Determine the [X, Y] coordinate at the center of the cell enclosing the given text.  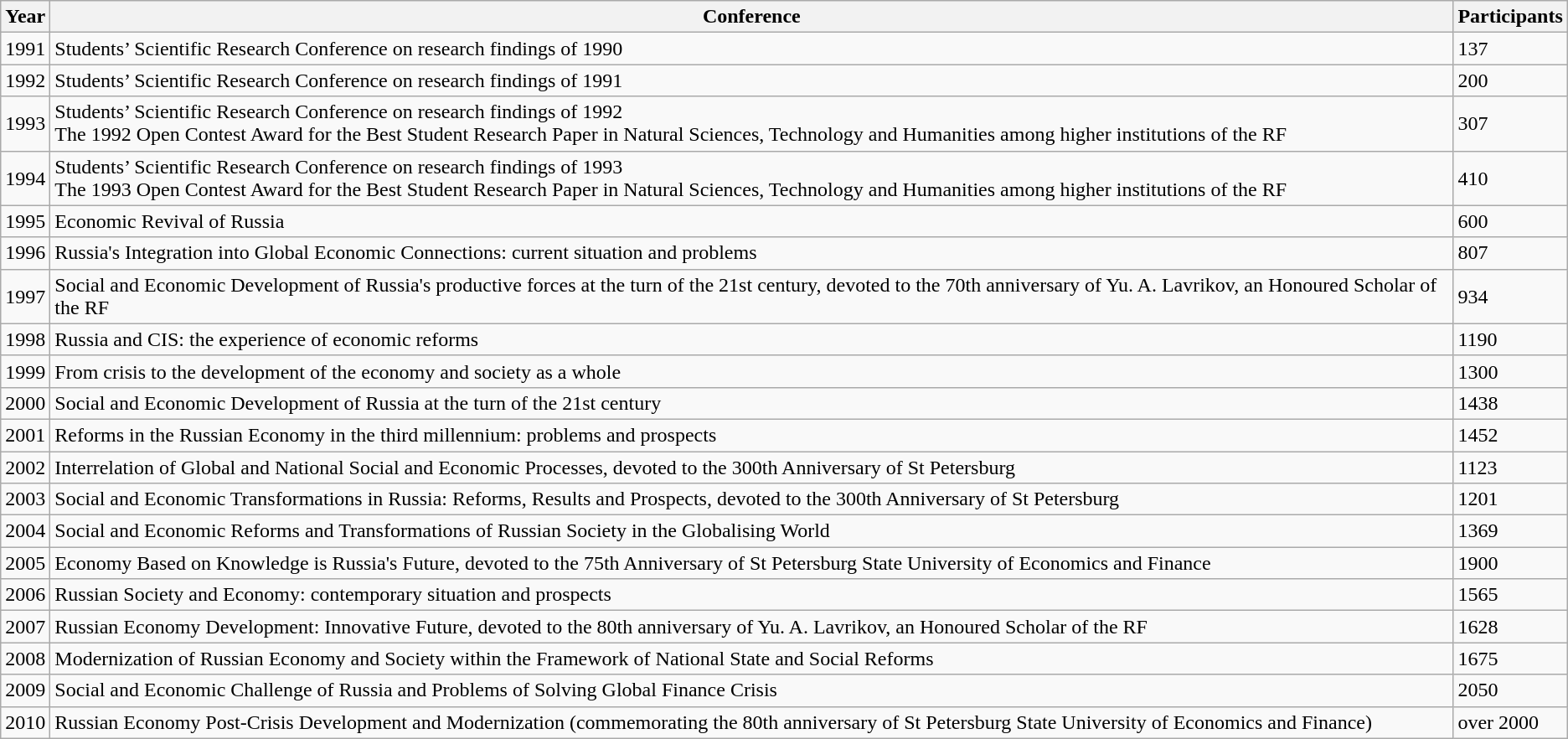
1997 [25, 297]
1994 [25, 178]
Russia's Integration into Global Economic Connections: current situation and problems [752, 253]
1992 [25, 80]
1998 [25, 339]
2005 [25, 563]
Students’ Scientific Research Conference on research findings of 1991 [752, 80]
2000 [25, 403]
Economic Revival of Russia [752, 221]
1201 [1510, 499]
Social and Economic Reforms and Transformations of Russian Society in the Globalising World [752, 531]
2001 [25, 435]
1999 [25, 371]
1991 [25, 49]
Social and Economic Challenge of Russia and Problems of Solving Global Finance Crisis [752, 690]
1452 [1510, 435]
over 2000 [1510, 722]
200 [1510, 80]
934 [1510, 297]
Students’ Scientific Research Conference on research findings of 1990 [752, 49]
Conference [752, 17]
1995 [25, 221]
Social and Economic Transformations in Russia: Reforms, Results and Prospects, devoted to the 300th Anniversary of St Petersburg [752, 499]
Year [25, 17]
2009 [25, 690]
2007 [25, 627]
Economy Based on Knowledge is Russia's Future, devoted to the 75th Anniversary of St Petersburg State University of Economics and Finance [752, 563]
2008 [25, 659]
1900 [1510, 563]
1628 [1510, 627]
2006 [25, 595]
137 [1510, 49]
2004 [25, 531]
1438 [1510, 403]
2050 [1510, 690]
410 [1510, 178]
1190 [1510, 339]
Russian Society and Economy: contemporary situation and prospects [752, 595]
1565 [1510, 595]
From crisis to the development of the economy and society as a whole [752, 371]
1993 [25, 124]
2003 [25, 499]
1996 [25, 253]
Participants [1510, 17]
Reforms in the Russian Economy in the third millennium: problems and prospects [752, 435]
2002 [25, 467]
Russian Economy Development: Innovative Future, devoted to the 80th anniversary of Yu. A. Lavrikov, an Honoured Scholar of the RF [752, 627]
600 [1510, 221]
807 [1510, 253]
2010 [25, 722]
Modernization of Russian Economy and Society within the Framework of National State and Social Reforms [752, 659]
307 [1510, 124]
Russia and CIS: the experience of economic reforms [752, 339]
Social and Economic Development of Russia at the turn of the 21st century [752, 403]
1123 [1510, 467]
1369 [1510, 531]
1675 [1510, 659]
Interrelation of Global and National Social and Economic Processes, devoted to the 300th Anniversary of St Petersburg [752, 467]
1300 [1510, 371]
